Return the (x, y) coordinate for the center point of the cell that contains the specified text.  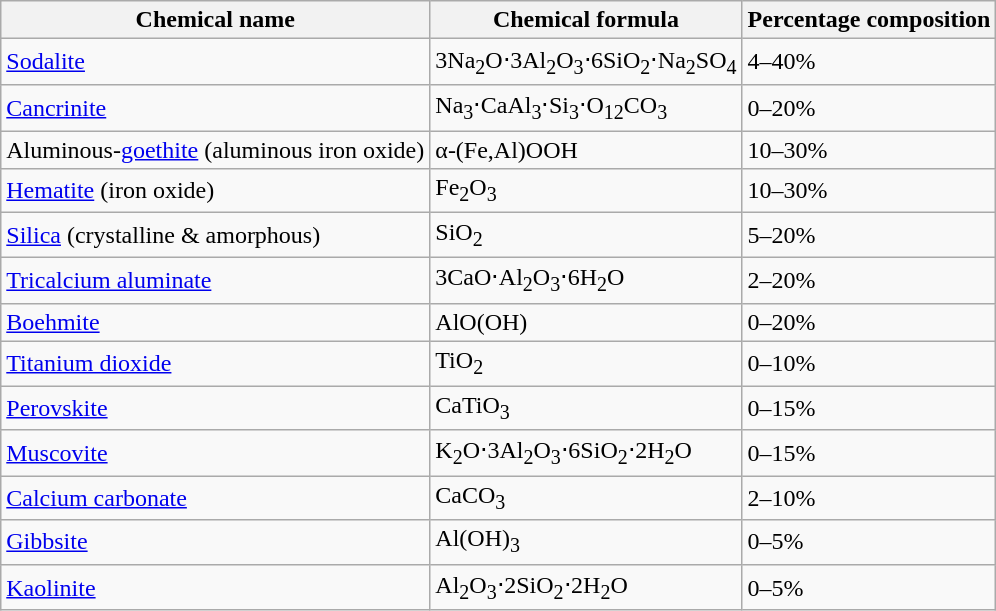
3CaO⋅Al2O3⋅6H2O (586, 280)
Aluminous-goethite (aluminous iron oxide) (216, 149)
Chemical formula (586, 20)
Cancrinite (216, 108)
4–40% (869, 62)
Hematite (iron oxide) (216, 191)
Boehmite (216, 322)
Titanium dioxide (216, 363)
Tricalcium aluminate (216, 280)
CaTiO3 (586, 408)
Percentage composition (869, 20)
Sodalite (216, 62)
CaCO3 (586, 498)
SiO2 (586, 235)
TiO2 (586, 363)
Gibbsite (216, 542)
Al2O3⋅2SiO2⋅2H2O (586, 587)
3Na2O⋅3Al2O3⋅6SiO2⋅Na2SO4 (586, 62)
Silica (crystalline & amorphous) (216, 235)
2–20% (869, 280)
α-(Fe,Al)OOH (586, 149)
AlO(OH) (586, 322)
Kaolinite (216, 587)
2–10% (869, 498)
Na3⋅CaAl3⋅Si3⋅O12CO3 (586, 108)
Perovskite (216, 408)
Al(OH)3 (586, 542)
Chemical name (216, 20)
Calcium carbonate (216, 498)
K2O⋅3Al2O3⋅6SiO2⋅2H2O (586, 453)
Muscovite (216, 453)
0–10% (869, 363)
5–20% (869, 235)
Fe2O3 (586, 191)
